Provide the [x, y] coordinate of the cell's center where the given text is located.  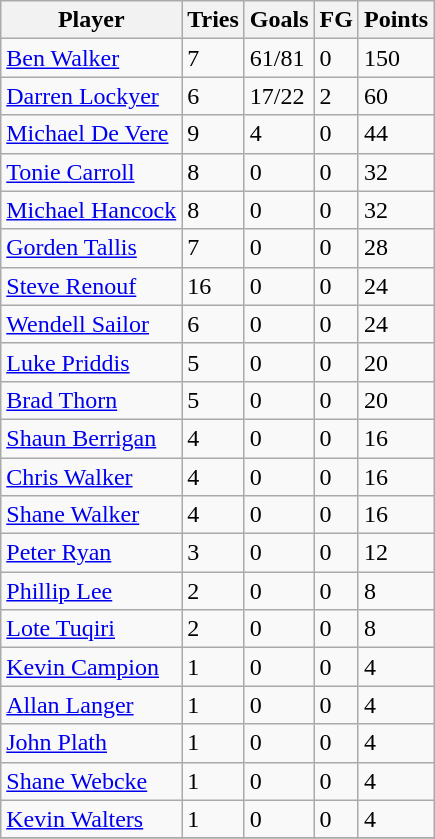
Michael De Vere [92, 134]
3 [214, 553]
Chris Walker [92, 477]
Allan Langer [92, 705]
Points [396, 20]
Gorden Tallis [92, 248]
FG [336, 20]
150 [396, 58]
Shane Walker [92, 515]
Phillip Lee [92, 591]
Luke Priddis [92, 362]
12 [396, 553]
60 [396, 96]
Goals [279, 20]
Kevin Campion [92, 667]
9 [214, 134]
Darren Lockyer [92, 96]
61/81 [279, 58]
Ben Walker [92, 58]
Kevin Walters [92, 819]
Shane Webcke [92, 781]
Wendell Sailor [92, 324]
28 [396, 248]
Lote Tuqiri [92, 629]
Steve Renouf [92, 286]
John Plath [92, 743]
Brad Thorn [92, 400]
Shaun Berrigan [92, 438]
Player [92, 20]
Peter Ryan [92, 553]
Tonie Carroll [92, 172]
Tries [214, 20]
Michael Hancock [92, 210]
44 [396, 134]
17/22 [279, 96]
